Locate the cell with the specified text and output its [X, Y] center coordinate. 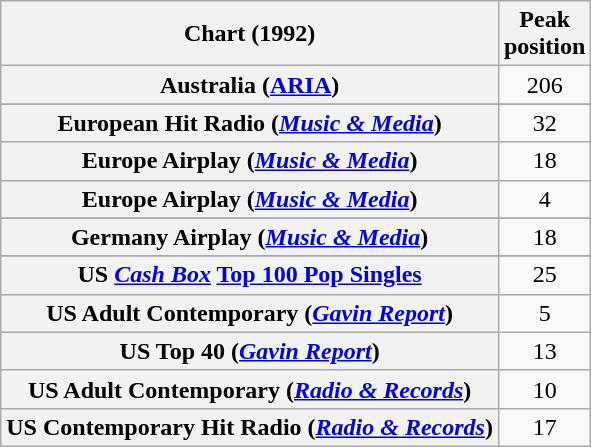
4 [544, 199]
European Hit Radio (Music & Media) [250, 123]
US Adult Contemporary (Radio & Records) [250, 389]
Germany Airplay (Music & Media) [250, 237]
Peakposition [544, 34]
US Contemporary Hit Radio (Radio & Records) [250, 427]
Australia (ARIA) [250, 85]
13 [544, 351]
5 [544, 313]
25 [544, 275]
US Cash Box Top 100 Pop Singles [250, 275]
10 [544, 389]
206 [544, 85]
Chart (1992) [250, 34]
US Adult Contemporary (Gavin Report) [250, 313]
32 [544, 123]
17 [544, 427]
US Top 40 (Gavin Report) [250, 351]
